For the text-containing cell, return its midpoint in [X, Y] coordinate format. 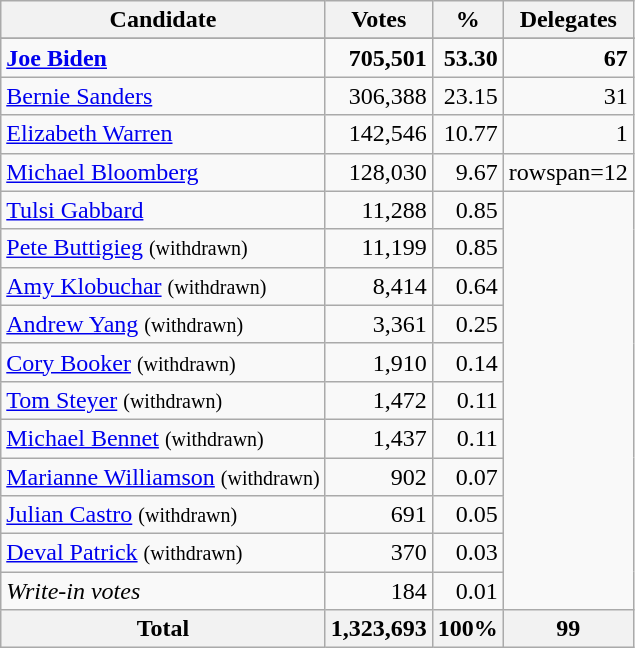
370 [378, 553]
1,437 [378, 438]
11,288 [378, 210]
Elizabeth Warren [163, 134]
rowspan=12 [568, 172]
Marianne Williamson (withdrawn) [163, 477]
Votes [378, 20]
9.67 [468, 172]
100% [468, 629]
99 [568, 629]
902 [378, 477]
Deval Patrick (withdrawn) [163, 553]
23.15 [468, 96]
67 [568, 58]
Tulsi Gabbard [163, 210]
Total [163, 629]
Bernie Sanders [163, 96]
Amy Klobuchar (withdrawn) [163, 286]
0.64 [468, 286]
Andrew Yang (withdrawn) [163, 324]
691 [378, 515]
10.77 [468, 134]
705,501 [378, 58]
Michael Bloomberg [163, 172]
8,414 [378, 286]
11,199 [378, 248]
% [468, 20]
0.07 [468, 477]
Pete Buttigieg (withdrawn) [163, 248]
1,910 [378, 362]
Joe Biden [163, 58]
306,388 [378, 96]
Michael Bennet (withdrawn) [163, 438]
Tom Steyer (withdrawn) [163, 400]
Julian Castro (withdrawn) [163, 515]
0.25 [468, 324]
1 [568, 134]
0.05 [468, 515]
1,323,693 [378, 629]
142,546 [378, 134]
Delegates [568, 20]
184 [378, 591]
31 [568, 96]
0.01 [468, 591]
1,472 [378, 400]
0.14 [468, 362]
128,030 [378, 172]
Write-in votes [163, 591]
3,361 [378, 324]
53.30 [468, 58]
Candidate [163, 20]
Cory Booker (withdrawn) [163, 362]
0.03 [468, 553]
